Scan for the cell matching the given text and deliver its (X, Y) coordinate at center. 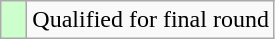
Qualified for final round (151, 20)
